Scan for the cell matching the given text and deliver its (X, Y) coordinate at center. 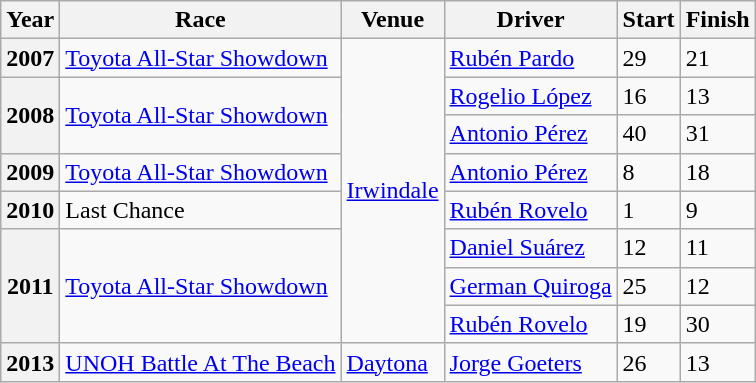
Daytona (392, 362)
29 (648, 58)
Start (648, 20)
19 (648, 324)
Daniel Suárez (530, 248)
Rogelio López (530, 96)
16 (648, 96)
German Quiroga (530, 286)
Driver (530, 20)
40 (648, 134)
31 (718, 134)
30 (718, 324)
2007 (30, 58)
Race (200, 20)
UNOH Battle At The Beach (200, 362)
26 (648, 362)
2008 (30, 115)
Last Chance (200, 210)
21 (718, 58)
25 (648, 286)
Irwindale (392, 191)
18 (718, 172)
2010 (30, 210)
Venue (392, 20)
1 (648, 210)
9 (718, 210)
8 (648, 172)
Year (30, 20)
2013 (30, 362)
Finish (718, 20)
2011 (30, 286)
Jorge Goeters (530, 362)
Rubén Pardo (530, 58)
11 (718, 248)
2009 (30, 172)
